Pinpoint the cell where the given text exists, returning its (X, Y) midpoint coordinate. 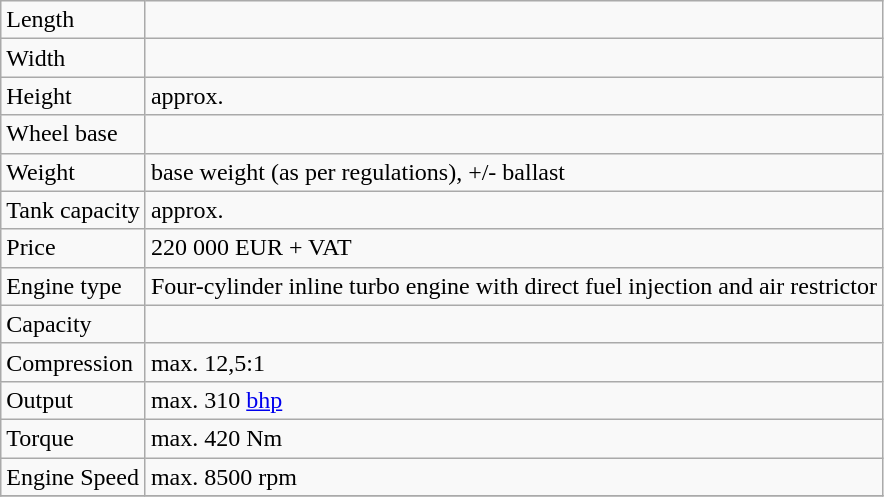
max. 310 bhp (514, 400)
Output (74, 400)
Engine type (74, 286)
Length (74, 20)
Four-cylinder inline turbo engine with direct fuel injection and air restrictor (514, 286)
Height (74, 96)
max. 420 Nm (514, 438)
Capacity (74, 324)
Weight (74, 172)
Price (74, 248)
Compression (74, 362)
max. 12,5:1 (514, 362)
max. 8500 rpm (514, 477)
Tank capacity (74, 210)
base weight (as per regulations), +/- ballast (514, 172)
Engine Speed (74, 477)
Torque (74, 438)
220 000 EUR + VAT (514, 248)
Wheel base (74, 134)
Width (74, 58)
